Search for the cell housing the specified text and yield its [X, Y] center coordinate. 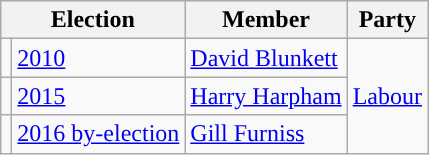
2015 [98, 96]
Labour [387, 96]
Harry Harpham [266, 96]
2016 by-election [98, 134]
Gill Furniss [266, 134]
2010 [98, 58]
Election [93, 20]
Member [266, 20]
David Blunkett [266, 58]
Party [387, 20]
